From the cell containing the given text, extract its center point as (x, y) coordinate. 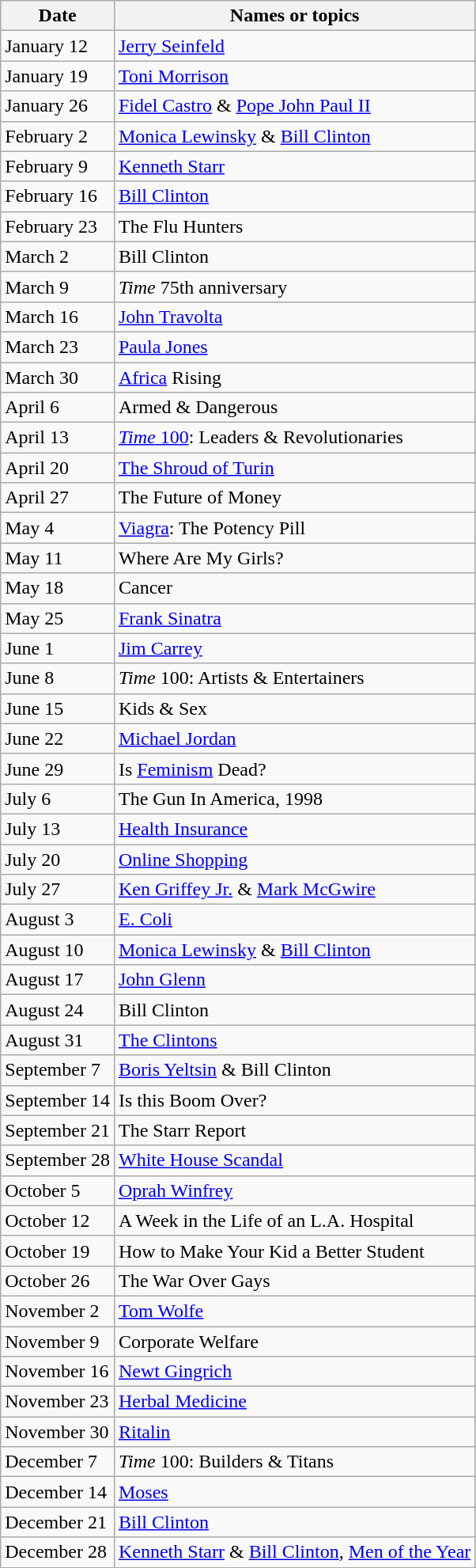
September 7 (58, 1070)
June 29 (58, 769)
May 4 (58, 528)
July 6 (58, 799)
April 20 (58, 468)
January 12 (58, 46)
Michael Jordan (294, 738)
E. Coli (294, 920)
The Starr Report (294, 1130)
The Flu Hunters (294, 226)
March 16 (58, 317)
How to Make Your Kid a Better Student (294, 1251)
White House Scandal (294, 1160)
April 6 (58, 408)
June 15 (58, 708)
November 30 (58, 1432)
November 16 (58, 1372)
September 28 (58, 1160)
September 21 (58, 1130)
A Week in the Life of an L.A. Hospital (294, 1221)
August 24 (58, 1010)
June 1 (58, 648)
January 19 (58, 76)
Time 100: Leaders & Revolutionaries (294, 438)
October 12 (58, 1221)
May 18 (58, 588)
The Shroud of Turin (294, 468)
Herbal Medicine (294, 1402)
Jerry Seinfeld (294, 46)
Africa Rising (294, 378)
July 13 (58, 829)
January 26 (58, 106)
Names or topics (294, 16)
Fidel Castro & Pope John Paul II (294, 106)
Cancer (294, 588)
The Clintons (294, 1040)
John Travolta (294, 317)
Kids & Sex (294, 708)
August 31 (58, 1040)
Ken Griffey Jr. & Mark McGwire (294, 890)
October 5 (58, 1190)
Frank Sinatra (294, 618)
July 20 (58, 859)
Time 75th anniversary (294, 287)
March 30 (58, 378)
December 21 (58, 1522)
Armed & Dangerous (294, 408)
November 9 (58, 1342)
November 2 (58, 1311)
November 23 (58, 1402)
Is Feminism Dead? (294, 769)
July 27 (58, 890)
February 9 (58, 166)
February 23 (58, 226)
May 11 (58, 558)
August 3 (58, 920)
April 13 (58, 438)
April 27 (58, 498)
Kenneth Starr (294, 166)
May 25 (58, 618)
December 7 (58, 1462)
March 23 (58, 347)
The War Over Gays (294, 1281)
March 9 (58, 287)
August 17 (58, 980)
February 16 (58, 196)
Where Are My Girls? (294, 558)
John Glenn (294, 980)
Date (58, 16)
Viagra: The Potency Pill (294, 528)
Boris Yeltsin & Bill Clinton (294, 1070)
February 2 (58, 136)
Newt Gingrich (294, 1372)
Time 100: Artists & Entertainers (294, 678)
The Gun In America, 1998 (294, 799)
Moses (294, 1492)
August 10 (58, 950)
Is this Boom Over? (294, 1100)
June 22 (58, 738)
Online Shopping (294, 859)
Toni Morrison (294, 76)
Ritalin (294, 1432)
October 26 (58, 1281)
The Future of Money (294, 498)
Health Insurance (294, 829)
Kenneth Starr & Bill Clinton, Men of the Year (294, 1552)
December 28 (58, 1552)
Tom Wolfe (294, 1311)
Time 100: Builders & Titans (294, 1462)
September 14 (58, 1100)
Oprah Winfrey (294, 1190)
December 14 (58, 1492)
Jim Carrey (294, 648)
Corporate Welfare (294, 1342)
June 8 (58, 678)
October 19 (58, 1251)
March 2 (58, 256)
Paula Jones (294, 347)
